Find where the given text appears and provide that cell's center as (X, Y) coordinate. 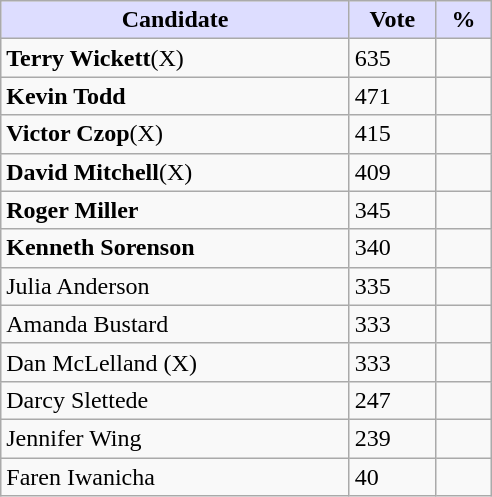
% (463, 20)
Julia Anderson (176, 286)
635 (392, 58)
Terry Wickett(X) (176, 58)
471 (392, 96)
Dan McLelland (X) (176, 362)
Vote (392, 20)
Kenneth Sorenson (176, 248)
335 (392, 286)
Faren Iwanicha (176, 477)
Victor Czop(X) (176, 134)
Kevin Todd (176, 96)
415 (392, 134)
Amanda Bustard (176, 324)
239 (392, 438)
Jennifer Wing (176, 438)
Candidate (176, 20)
40 (392, 477)
Darcy Slettede (176, 400)
247 (392, 400)
409 (392, 172)
Roger Miller (176, 210)
340 (392, 248)
David Mitchell(X) (176, 172)
345 (392, 210)
